Provide the (x, y) coordinate of the cell's center where the given text is located.  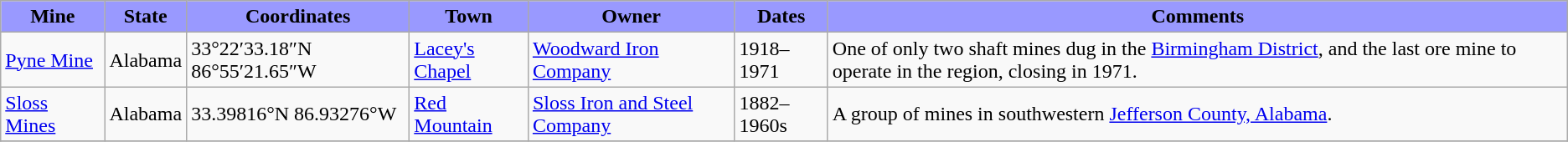
Pyne Mine (53, 60)
Sloss Mines (53, 114)
33.39816°N 86.93276°W (298, 114)
Mine (53, 17)
A group of mines in southwestern Jefferson County, Alabama. (1198, 114)
One of only two shaft mines dug in the Birmingham District, and the last ore mine to operate in the region, closing in 1971. (1198, 60)
1918–1971 (781, 60)
Dates (781, 17)
Sloss Iron and Steel Company (632, 114)
Lacey's Chapel (469, 60)
33°22′33.18″N 86°55′21.65″W (298, 60)
Coordinates (298, 17)
Woodward Iron Company (632, 60)
State (146, 17)
Comments (1198, 17)
Red Mountain (469, 114)
Owner (632, 17)
Town (469, 17)
1882–1960s (781, 114)
